From the cell containing the given text, extract its center point as [x, y] coordinate. 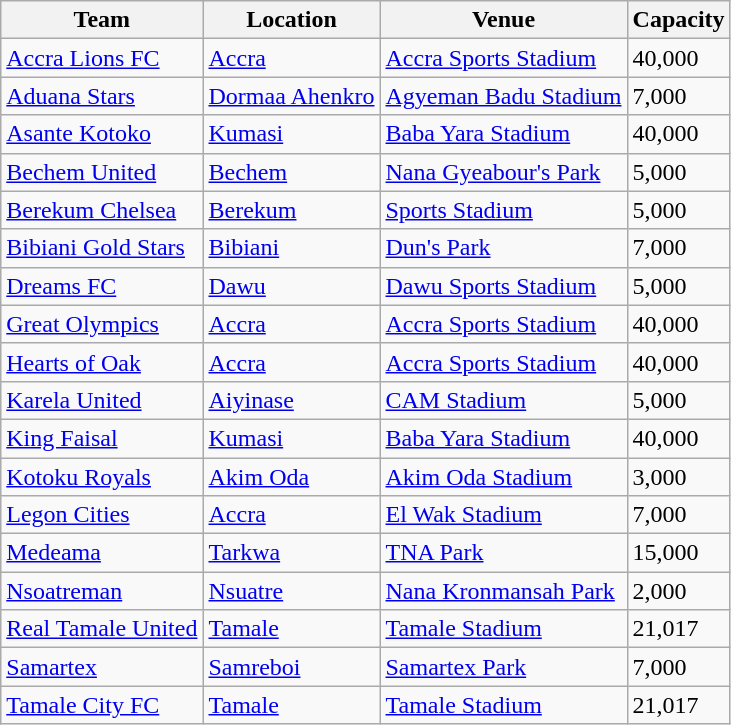
Dun's Park [504, 248]
El Wak Stadium [504, 515]
Nana Kronmansah Park [504, 591]
Akim Oda Stadium [504, 477]
Great Olympics [102, 324]
Nsuatre [292, 591]
Team [102, 20]
Samartex Park [504, 667]
Samartex [102, 667]
Medeama [102, 553]
Dawu Sports Stadium [504, 286]
Berekum [292, 210]
TNA Park [504, 553]
Dreams FC [102, 286]
Aduana Stars [102, 96]
Dormaa Ahenkro [292, 96]
Sports Stadium [504, 210]
Legon Cities [102, 515]
Agyeman Badu Stadium [504, 96]
Akim Oda [292, 477]
Nana Gyeabour's Park [504, 172]
Venue [504, 20]
CAM Stadium [504, 400]
Samreboi [292, 667]
Bibiani [292, 248]
2,000 [678, 591]
Kotoku Royals [102, 477]
Real Tamale United [102, 629]
Capacity [678, 20]
Dawu [292, 286]
Nsoatreman [102, 591]
Bechem [292, 172]
Karela United [102, 400]
Bechem United [102, 172]
Location [292, 20]
Tamale City FC [102, 705]
Berekum Chelsea [102, 210]
Bibiani Gold Stars [102, 248]
Asante Kotoko [102, 134]
Hearts of Oak [102, 362]
Aiyinase [292, 400]
3,000 [678, 477]
Tarkwa [292, 553]
15,000 [678, 553]
King Faisal [102, 438]
Accra Lions FC [102, 58]
